Capture the cell that displays the provided text and extract its [x, y] central coordinate. 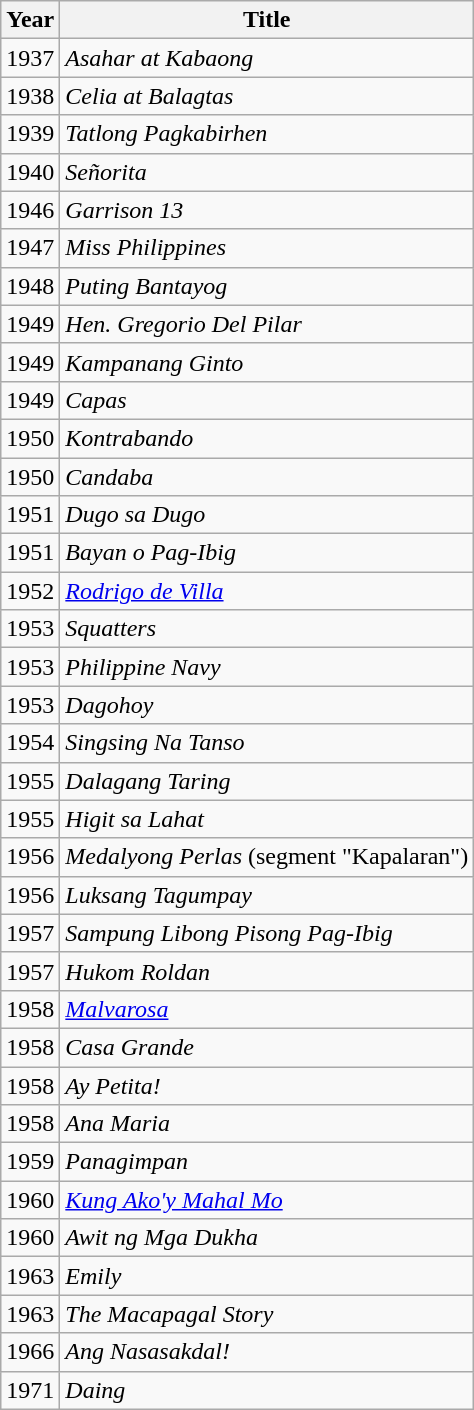
Miss Philippines [267, 248]
1939 [30, 134]
1954 [30, 743]
Higit sa Lahat [267, 819]
1937 [30, 58]
Capas [267, 400]
Casa Grande [267, 1047]
Singsing Na Tanso [267, 743]
Dagohoy [267, 705]
Panagimpan [267, 1162]
1971 [30, 1390]
1947 [30, 248]
1959 [30, 1162]
Kampanang Ginto [267, 362]
1952 [30, 591]
1948 [30, 286]
Puting Bantayog [267, 286]
Señorita [267, 172]
Year [30, 20]
Tatlong Pagkabirhen [267, 134]
Ang Nasasakdal! [267, 1352]
Luksang Tagumpay [267, 895]
Kontrabando [267, 438]
1940 [30, 172]
Asahar at Kabaong [267, 58]
Sampung Libong Pisong Pag-Ibig [267, 933]
1946 [30, 210]
1938 [30, 96]
1966 [30, 1352]
Awit ng Mga Dukha [267, 1238]
Kung Ako'y Mahal Mo [267, 1200]
Ana Maria [267, 1124]
Candaba [267, 477]
Squatters [267, 629]
Daing [267, 1390]
Ay Petita! [267, 1085]
Emily [267, 1276]
Hen. Gregorio Del Pilar [267, 324]
The Macapagal Story [267, 1314]
Malvarosa [267, 1009]
Dalagang Taring [267, 781]
Title [267, 20]
Philippine Navy [267, 667]
Bayan o Pag-Ibig [267, 553]
Rodrigo de Villa [267, 591]
Celia at Balagtas [267, 96]
Hukom Roldan [267, 971]
Dugo sa Dugo [267, 515]
Garrison 13 [267, 210]
Medalyong Perlas (segment "Kapalaran") [267, 857]
